Identify which cell holds the provided text, then report its [x, y] central coordinate. 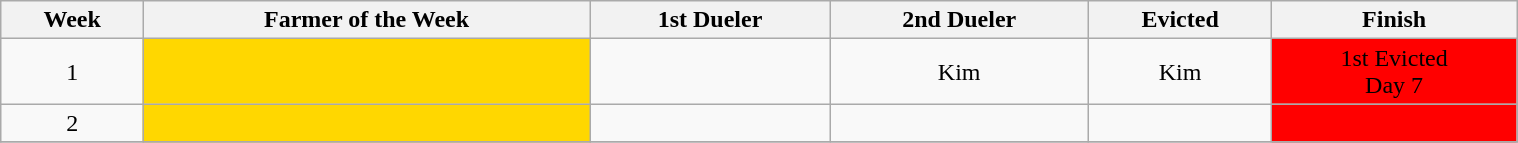
Finish [1394, 20]
Week [72, 20]
2nd Dueler [960, 20]
Farmer of the Week [366, 20]
1st EvictedDay 7 [1394, 72]
2 [72, 123]
1st Dueler [710, 20]
1 [72, 72]
Evicted [1180, 20]
